Determine the [x, y] coordinate at the center of the cell enclosing the given text.  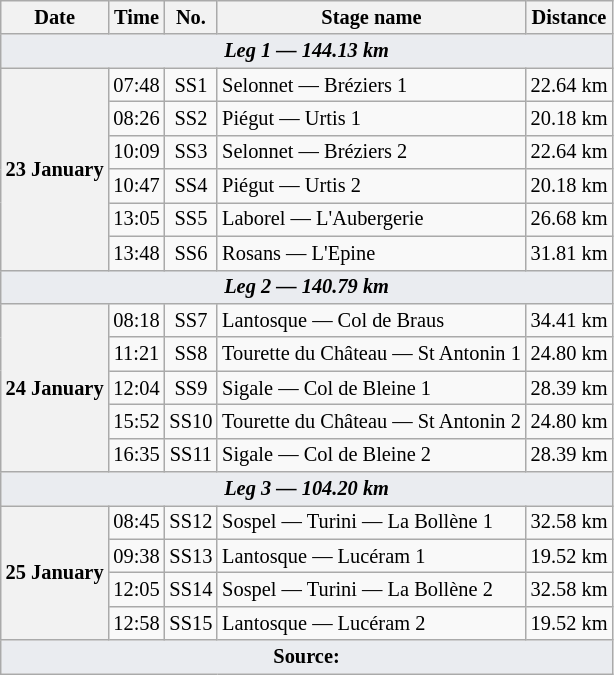
Source: [307, 657]
Sigale — Col de Bleine 2 [371, 455]
09:38 [136, 556]
10:09 [136, 152]
SS15 [192, 623]
13:05 [136, 219]
Leg 1 — 144.13 km [307, 51]
Selonnet — Bréziers 1 [371, 85]
SS3 [192, 152]
12:04 [136, 388]
SS12 [192, 522]
Time [136, 17]
15:52 [136, 421]
SS1 [192, 85]
08:45 [136, 522]
SS2 [192, 118]
SS5 [192, 219]
Piégut — Urtis 1 [371, 118]
SS14 [192, 589]
08:26 [136, 118]
13:48 [136, 253]
SS13 [192, 556]
Sigale — Col de Bleine 1 [371, 388]
34.41 km [570, 320]
Sospel — Turini — La Bollène 1 [371, 522]
SS7 [192, 320]
Lantosque — Lucéram 1 [371, 556]
Stage name [371, 17]
Selonnet — Bréziers 2 [371, 152]
SS9 [192, 388]
SS4 [192, 186]
25 January [55, 572]
08:18 [136, 320]
Piégut — Urtis 2 [371, 186]
16:35 [136, 455]
Tourette du Château — St Antonin 1 [371, 354]
SS8 [192, 354]
Tourette du Château — St Antonin 2 [371, 421]
23 January [55, 169]
Lantosque — Col de Braus [371, 320]
Distance [570, 17]
12:58 [136, 623]
SS10 [192, 421]
Leg 2 — 140.79 km [307, 287]
Leg 3 — 104.20 km [307, 489]
Laborel — L'Aubergerie [371, 219]
24 January [55, 387]
Lantosque — Lucéram 2 [371, 623]
Date [55, 17]
Sospel — Turini — La Bollène 2 [371, 589]
SS6 [192, 253]
31.81 km [570, 253]
11:21 [136, 354]
No. [192, 17]
10:47 [136, 186]
SS11 [192, 455]
Rosans — L'Epine [371, 253]
07:48 [136, 85]
12:05 [136, 589]
26.68 km [570, 219]
